Capture the cell that displays the provided text and extract its (x, y) central coordinate. 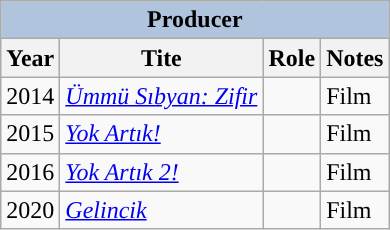
Yok Artık 2! (162, 172)
2015 (30, 134)
Producer (195, 20)
Year (30, 58)
Notes (355, 58)
2016 (30, 172)
Role (292, 58)
Yok Artık! (162, 134)
Ümmü Sıbyan: Zifir (162, 96)
Gelincik (162, 210)
2014 (30, 96)
2020 (30, 210)
Tite (162, 58)
